Extract the [X, Y] coordinate from the center of the cell holding the provided text.  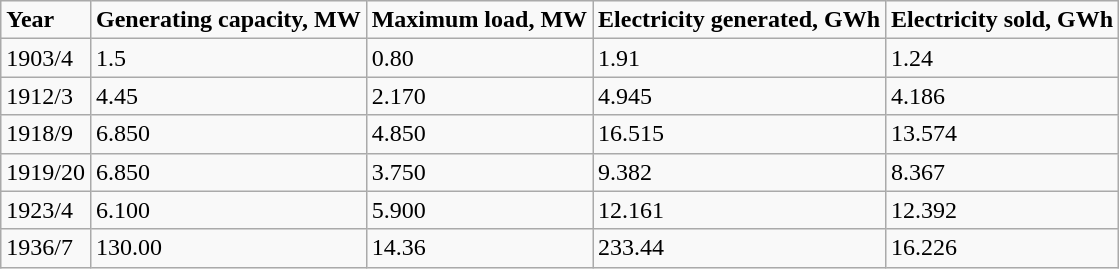
16.515 [740, 134]
12.392 [1002, 210]
Generating capacity, MW [228, 20]
4.945 [740, 96]
5.900 [479, 210]
1.5 [228, 58]
3.750 [479, 172]
1903/4 [46, 58]
13.574 [1002, 134]
130.00 [228, 248]
9.382 [740, 172]
16.226 [1002, 248]
0.80 [479, 58]
1919/20 [46, 172]
8.367 [1002, 172]
Electricity sold, GWh [1002, 20]
4.186 [1002, 96]
Year [46, 20]
4.850 [479, 134]
1918/9 [46, 134]
4.45 [228, 96]
6.100 [228, 210]
Maximum load, MW [479, 20]
Electricity generated, GWh [740, 20]
1923/4 [46, 210]
1.24 [1002, 58]
2.170 [479, 96]
1.91 [740, 58]
12.161 [740, 210]
1936/7 [46, 248]
233.44 [740, 248]
1912/3 [46, 96]
14.36 [479, 248]
